Identify which cell holds the provided text, then report its (X, Y) central coordinate. 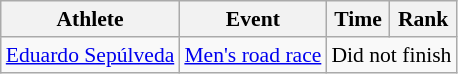
Event (252, 19)
Men's road race (252, 55)
Time (358, 19)
Eduardo Sepúlveda (90, 55)
Athlete (90, 19)
Rank (424, 19)
Did not finish (391, 55)
